Find where the given text appears and provide that cell's center as (X, Y) coordinate. 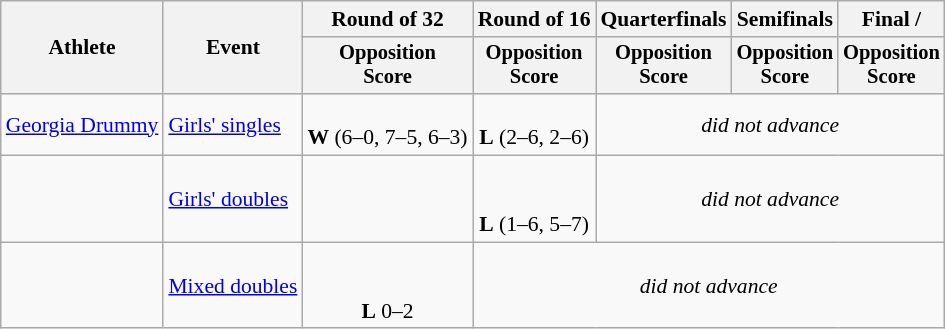
Event (232, 48)
Round of 16 (534, 19)
L (2–6, 2–6) (534, 124)
Girls' doubles (232, 200)
W (6–0, 7–5, 6–3) (387, 124)
Final / (892, 19)
L (1–6, 5–7) (534, 200)
Quarterfinals (664, 19)
Mixed doubles (232, 286)
L 0–2 (387, 286)
Semifinals (786, 19)
Georgia Drummy (82, 124)
Round of 32 (387, 19)
Athlete (82, 48)
Girls' singles (232, 124)
